From the cell containing the given text, extract its center point as [x, y] coordinate. 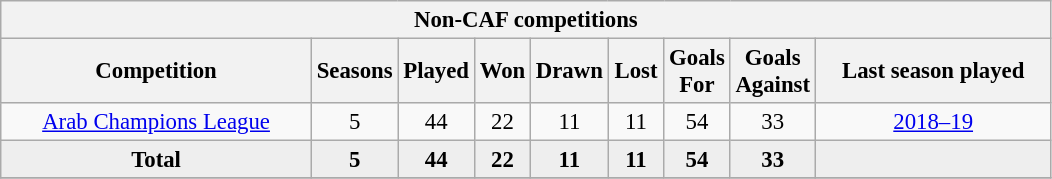
Lost [636, 72]
Seasons [354, 72]
Non-CAF competitions [526, 20]
Goals For [697, 72]
Goals Against [772, 72]
Total [156, 160]
Arab Champions League [156, 122]
Last season played [933, 72]
Won [502, 72]
2018–19 [933, 122]
Drawn [570, 72]
Played [436, 72]
Competition [156, 72]
